Return the [X, Y] coordinate for the center point of the cell that contains the specified text.  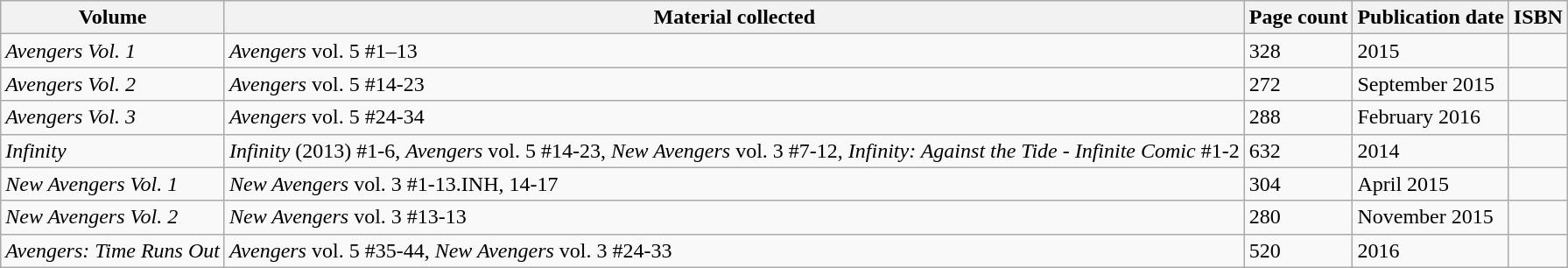
Material collected [734, 18]
November 2015 [1431, 217]
Avengers Vol. 3 [113, 117]
Avengers Vol. 2 [113, 84]
April 2015 [1431, 184]
New Avengers vol. 3 #13-13 [734, 217]
328 [1298, 51]
September 2015 [1431, 84]
New Avengers Vol. 1 [113, 184]
ISBN [1537, 18]
Infinity [113, 151]
520 [1298, 250]
632 [1298, 151]
2015 [1431, 51]
Avengers vol. 5 #14-23 [734, 84]
February 2016 [1431, 117]
2016 [1431, 250]
Avengers: Time Runs Out [113, 250]
304 [1298, 184]
Avengers vol. 5 #24-34 [734, 117]
Avengers Vol. 1 [113, 51]
2014 [1431, 151]
Avengers vol. 5 #35-44, New Avengers vol. 3 #24-33 [734, 250]
280 [1298, 217]
Page count [1298, 18]
Avengers vol. 5 #1–13 [734, 51]
Volume [113, 18]
Infinity (2013) #1-6, Avengers vol. 5 #14-23, New Avengers vol. 3 #7-12, Infinity: Against the Tide - Infinite Comic #1-2 [734, 151]
272 [1298, 84]
New Avengers Vol. 2 [113, 217]
288 [1298, 117]
New Avengers vol. 3 #1-13.INH, 14-17 [734, 184]
Publication date [1431, 18]
